Search for the cell housing the specified text and yield its [x, y] center coordinate. 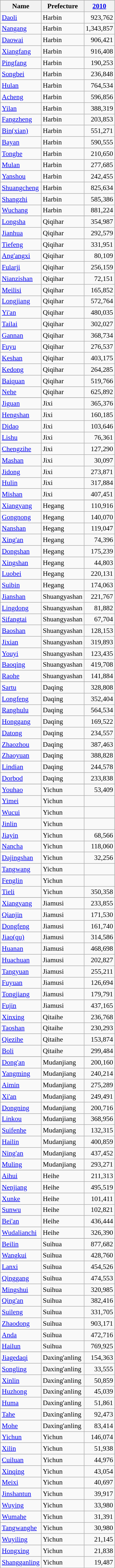
354,987 [99, 222]
220,131 [99, 574]
132,315 [99, 1131]
585,386 [99, 199]
43,054 [99, 1471]
Xi'an [21, 1096]
44,803 [99, 563]
Nenjiang [21, 1187]
350,358 [99, 892]
Linkou [21, 1119]
Jianshan [21, 597]
Daowai [21, 40]
141,884 [99, 676]
53,409 [99, 790]
Yilan [21, 108]
519,766 [99, 381]
Wucui [21, 813]
2010 [99, 6]
Dongning [21, 1108]
Fuyuan [21, 983]
Dorbod [21, 779]
Huachuan [21, 960]
368,956 [99, 1119]
Gannan [21, 335]
Mingshui [21, 1290]
Hongxing [21, 1551]
Zhaozhou [21, 744]
240,214 [99, 1074]
30,097 [99, 460]
Fenglin [21, 881]
Yi'an [21, 313]
Wuchang [21, 210]
110,916 [99, 506]
Nancha [21, 846]
480,035 [99, 313]
388,319 [99, 108]
165,852 [99, 290]
906,421 [99, 40]
474,553 [99, 1278]
103,646 [99, 426]
Mulan [21, 165]
419,708 [99, 665]
76,361 [99, 438]
174,063 [99, 585]
123,435 [99, 654]
Honggang [21, 722]
Xinqing [21, 1471]
102,821 [99, 1210]
Jiagedaqi [21, 1358]
92,473 [99, 1415]
923,762 [99, 18]
Mashan [21, 460]
382,416 [99, 1301]
590,555 [99, 143]
39,917 [99, 1494]
Youhao [21, 790]
825,634 [99, 188]
495,519 [99, 1187]
Shuangcheng [21, 188]
30,980 [99, 1528]
320,985 [99, 1290]
202,827 [99, 960]
Name [21, 6]
314,586 [99, 937]
21,145 [99, 1540]
Acheng [21, 97]
234,557 [99, 733]
Qiezihe [21, 1040]
Nianzishan [21, 279]
171,530 [99, 915]
Baoshan [21, 631]
769,925 [99, 1346]
Longjiang [21, 301]
Longsha [21, 222]
83,414 [99, 1426]
331,705 [99, 1312]
Qinggang [21, 1278]
625,892 [99, 392]
Muling [21, 1165]
72,151 [99, 279]
Bei'an [21, 1221]
572,764 [99, 301]
40,697 [99, 1483]
Chengzihe [21, 449]
32,256 [99, 858]
68,566 [99, 835]
242,455 [99, 177]
127,290 [99, 449]
Xilin [21, 1449]
Tangyuan [21, 971]
Songling [21, 1369]
Nehe [21, 392]
Tieli [21, 892]
51,861 [99, 1403]
Dong'an [21, 1062]
Sunwu [21, 1210]
Xunke [21, 1199]
Shangzhi [21, 199]
Huma [21, 1403]
388,828 [99, 756]
161,740 [99, 926]
472,716 [99, 1335]
74,396 [99, 540]
Wuyiling [21, 1540]
468,698 [99, 949]
236,848 [99, 74]
80,109 [99, 256]
Beilin [21, 1244]
Ranghulu [21, 710]
Taoshan [21, 1028]
Lanxi [21, 1267]
368,734 [99, 335]
230,293 [99, 1028]
160,185 [99, 415]
Dongshan [21, 551]
Qianjin [21, 915]
249,491 [99, 1096]
Jixian [21, 642]
Jiao(qu) [21, 937]
Tongjiang [21, 994]
Nanshan [21, 529]
Xingshan [21, 563]
Nangang [21, 29]
Dongfeng [21, 926]
190,253 [99, 63]
33,555 [99, 1369]
Xinxing [21, 1017]
551,271 [99, 131]
Hailin [21, 1142]
293,271 [99, 1165]
Jinlin [21, 824]
140,070 [99, 517]
51,938 [99, 1449]
Dajingshan [21, 858]
Baiquan [21, 381]
877,682 [99, 1244]
Tailai [21, 324]
Ang'angxi [21, 256]
Jinshantun [21, 1494]
101,411 [99, 1199]
Lishu [21, 438]
Jiayin [21, 835]
Wangkui [21, 1256]
Yangming [21, 1074]
200,160 [99, 1062]
Gongnong [21, 517]
256,159 [99, 267]
233,855 [99, 904]
179,791 [99, 994]
Sartu [21, 688]
Wudalianchi [21, 1233]
244,578 [99, 767]
Shangganling [21, 1562]
264,285 [99, 370]
Hulin [21, 483]
Meilisi [21, 290]
Fuyu [21, 347]
19,487 [99, 1562]
200,716 [99, 1108]
Mishan [21, 495]
Raohe [21, 676]
153,874 [99, 1040]
236,768 [99, 1017]
126,694 [99, 983]
454,526 [99, 1267]
1,343,857 [99, 29]
Baoqing [21, 665]
Lindian [21, 767]
233,838 [99, 779]
Tangwanghe [21, 1528]
Youyi [21, 654]
302,027 [99, 324]
Fujin [21, 1006]
Zhaodong [21, 1324]
299,484 [99, 1051]
Jidong [21, 472]
45,039 [99, 1392]
400,859 [99, 1142]
Jianhua [21, 233]
Aihui [21, 1176]
119,047 [99, 529]
Daoli [21, 18]
Yimei [21, 801]
Huanan [21, 949]
Wuying [21, 1506]
Ning'an [21, 1153]
211,313 [99, 1176]
Luobei [21, 574]
273,871 [99, 472]
21,838 [99, 1551]
Boli [21, 1051]
Xiangfang [21, 52]
Datong [21, 733]
Cuiluan [21, 1460]
Anda [21, 1335]
596,856 [99, 97]
33,980 [99, 1506]
Lingdong [21, 608]
Huzhong [21, 1392]
277,685 [99, 165]
154,363 [99, 1358]
916,408 [99, 52]
Longfeng [21, 699]
Kedong [21, 370]
352,404 [99, 699]
881,224 [99, 210]
Fularji [21, 267]
203,853 [99, 120]
276,537 [99, 347]
Meixi [21, 1483]
275,289 [99, 1085]
221,767 [99, 597]
764,534 [99, 86]
Hengshan [21, 415]
Hailun [21, 1346]
81,882 [99, 608]
Sifangtai [21, 619]
Tangwang [21, 869]
437,452 [99, 1153]
Suileng [21, 1312]
326,390 [99, 1233]
Didao [21, 426]
Keshan [21, 358]
210,650 [99, 154]
128,153 [99, 631]
Pingfang [21, 63]
407,451 [99, 495]
365,376 [99, 404]
317,884 [99, 483]
Fangzheng [21, 120]
Aimin [21, 1085]
169,522 [99, 722]
328,808 [99, 688]
564,534 [99, 710]
331,951 [99, 245]
Tiefeng [21, 245]
Tonghe [21, 154]
Suifenhe [21, 1131]
Bin(xian) [21, 131]
50,859 [99, 1381]
118,060 [99, 846]
Jiguan [21, 404]
Qing'an [21, 1301]
903,171 [99, 1324]
436,444 [99, 1221]
319,893 [99, 642]
Hulan [21, 86]
Yanshou [21, 177]
Suibin [21, 585]
403,175 [99, 358]
146,074 [99, 1437]
Wumahe [21, 1517]
Xing'an [21, 540]
Tahe [21, 1415]
Mohe [21, 1426]
437,165 [99, 1006]
Bayan [21, 143]
428,760 [99, 1256]
Songbei [21, 74]
67,704 [99, 619]
44,976 [99, 1460]
255,211 [99, 971]
Zhaoyuan [21, 756]
Xinlin [21, 1381]
175,239 [99, 551]
387,463 [99, 744]
292,579 [99, 233]
Prefecture [63, 6]
31,391 [99, 1517]
